Determine the (x, y) coordinate at the center of the cell enclosing the given text.  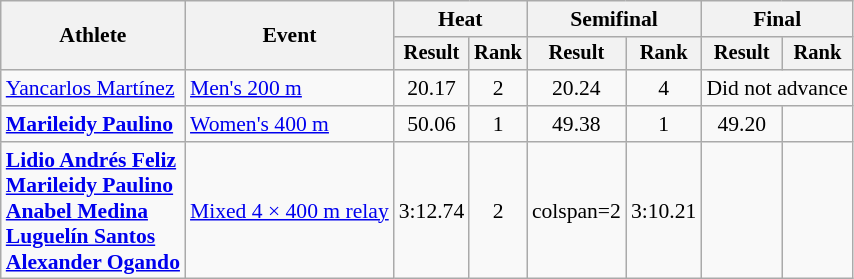
Event (290, 36)
Heat (460, 19)
Semifinal (614, 19)
Marileidy Paulino (93, 124)
Did not advance (777, 88)
20.17 (432, 88)
Men's 200 m (290, 88)
2 (498, 88)
49.38 (576, 124)
Final (777, 19)
Athlete (93, 36)
Yancarlos Martínez (93, 88)
4 (664, 88)
49.20 (742, 124)
50.06 (432, 124)
20.24 (576, 88)
Women's 400 m (290, 124)
